Scan for the cell matching the given text and deliver its (X, Y) coordinate at center. 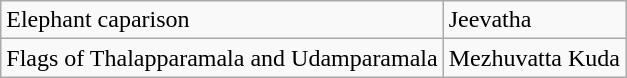
Mezhuvatta Kuda (534, 58)
Jeevatha (534, 20)
Elephant caparison (222, 20)
Flags of Thalapparamala and Udamparamala (222, 58)
